Output the (X, Y) coordinate of the center of the cell containing the given text.  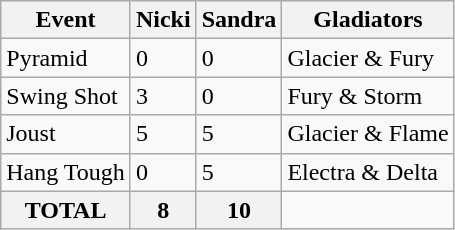
Hang Tough (66, 172)
Glacier & Flame (368, 134)
10 (239, 210)
Sandra (239, 20)
Event (66, 20)
Electra & Delta (368, 172)
Pyramid (66, 58)
Fury & Storm (368, 96)
Swing Shot (66, 96)
8 (163, 210)
Glacier & Fury (368, 58)
Gladiators (368, 20)
Nicki (163, 20)
Joust (66, 134)
3 (163, 96)
TOTAL (66, 210)
